Scan for the cell matching the given text and deliver its (X, Y) coordinate at center. 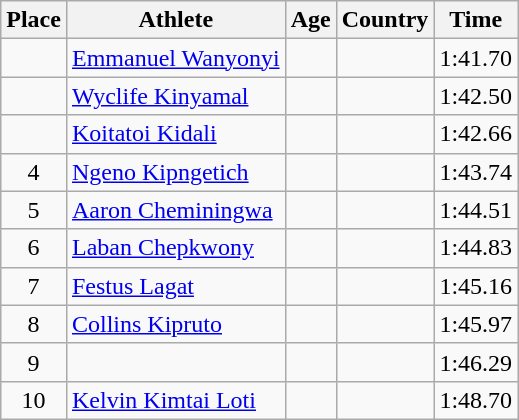
Wyclife Kinyamal (176, 96)
Time (476, 20)
1:44.51 (476, 210)
10 (34, 400)
6 (34, 248)
1:42.66 (476, 134)
Aaron Cheminingwa (176, 210)
1:45.97 (476, 324)
Festus Lagat (176, 286)
Country (385, 20)
Koitatoi Kidali (176, 134)
Athlete (176, 20)
Emmanuel Wanyonyi (176, 58)
1:46.29 (476, 362)
Kelvin Kimtai Loti (176, 400)
Place (34, 20)
Laban Chepkwony (176, 248)
1:48.70 (476, 400)
8 (34, 324)
9 (34, 362)
Ngeno Kipngetich (176, 172)
1:44.83 (476, 248)
1:41.70 (476, 58)
1:42.50 (476, 96)
7 (34, 286)
1:45.16 (476, 286)
1:43.74 (476, 172)
4 (34, 172)
Age (310, 20)
5 (34, 210)
Collins Kipruto (176, 324)
